For the text-containing cell, return its midpoint in [x, y] coordinate format. 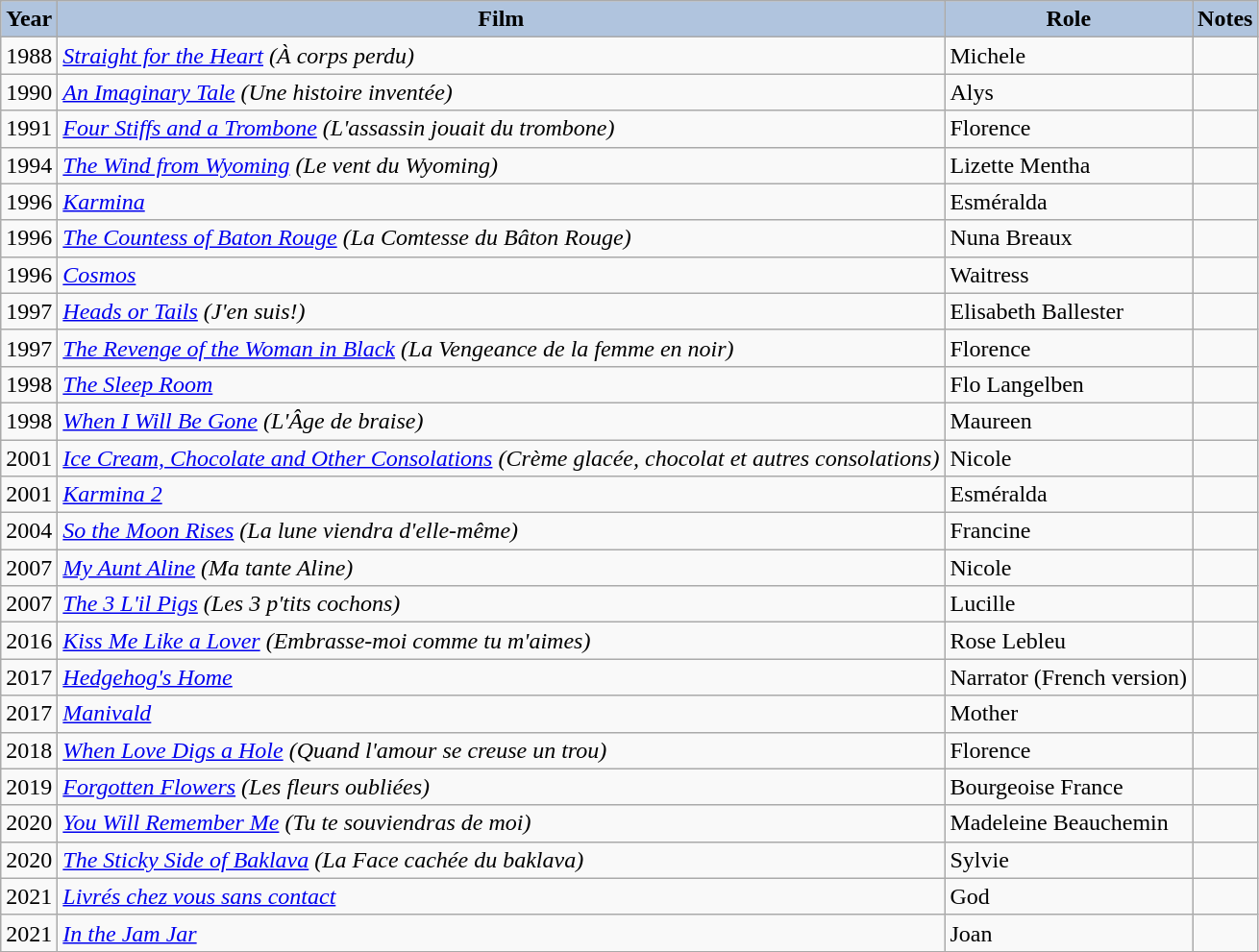
Waitress [1069, 275]
Year [29, 19]
The Sticky Side of Baklava (La Face cachée du baklava) [502, 860]
When I Will Be Gone (L'Âge de braise) [502, 421]
An Imaginary Tale (Une histoire inventée) [502, 92]
2016 [29, 641]
Karmina 2 [502, 495]
My Aunt Aline (Ma tante Aline) [502, 568]
Michele [1069, 56]
1991 [29, 129]
Bourgeoise France [1069, 787]
Alys [1069, 92]
Elisabeth Ballester [1069, 311]
In the Jam Jar [502, 933]
Mother [1069, 714]
1988 [29, 56]
Lucille [1069, 604]
Narrator (French version) [1069, 677]
Manivald [502, 714]
Heads or Tails (J'en suis!) [502, 311]
Role [1069, 19]
Four Stiffs and a Trombone (L'assassin jouait du trombone) [502, 129]
The Wind from Wyoming (Le vent du Wyoming) [502, 165]
Karmina [502, 202]
Notes [1225, 19]
The Countess of Baton Rouge (La Comtesse du Bâton Rouge) [502, 238]
Straight for the Heart (À corps perdu) [502, 56]
2019 [29, 787]
Film [502, 19]
Flo Langelben [1069, 384]
Livrés chez vous sans contact [502, 896]
Cosmos [502, 275]
2004 [29, 531]
God [1069, 896]
Maureen [1069, 421]
Joan [1069, 933]
Madeleine Beauchemin [1069, 823]
Francine [1069, 531]
Ice Cream, Chocolate and Other Consolations (Crème glacée, chocolat et autres consolations) [502, 458]
Nuna Breaux [1069, 238]
1990 [29, 92]
Lizette Mentha [1069, 165]
Forgotten Flowers (Les fleurs oubliées) [502, 787]
1994 [29, 165]
2018 [29, 750]
So the Moon Rises (La lune viendra d'elle-même) [502, 531]
The 3 L'il Pigs (Les 3 p'tits cochons) [502, 604]
When Love Digs a Hole (Quand l'amour se creuse un trou) [502, 750]
Rose Lebleu [1069, 641]
Kiss Me Like a Lover (Embrasse-moi comme tu m'aimes) [502, 641]
Sylvie [1069, 860]
Hedgehog's Home [502, 677]
The Sleep Room [502, 384]
The Revenge of the Woman in Black (La Vengeance de la femme en noir) [502, 348]
You Will Remember Me (Tu te souviendras de moi) [502, 823]
